Provide the (X, Y) coordinate of the cell's center where the given text is located.  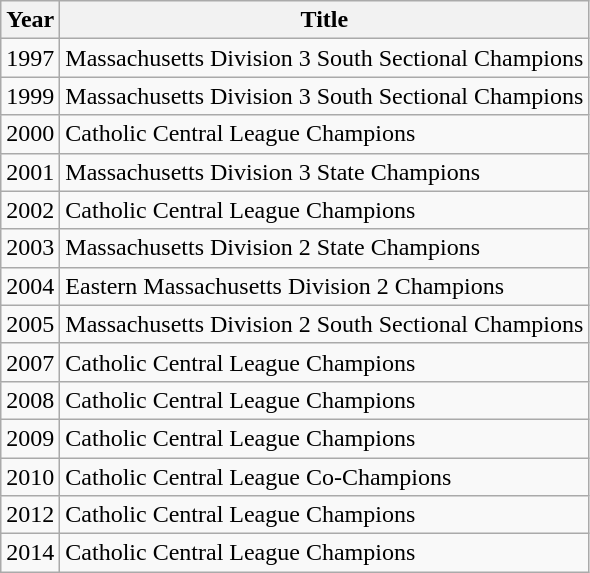
2012 (30, 515)
Massachusetts Division 2 State Champions (324, 248)
2014 (30, 553)
Massachusetts Division 3 State Champions (324, 172)
Catholic Central League Co-Champions (324, 477)
2004 (30, 286)
2000 (30, 134)
2002 (30, 210)
2008 (30, 400)
2009 (30, 438)
2003 (30, 248)
Title (324, 20)
2007 (30, 362)
Eastern Massachusetts Division 2 Champions (324, 286)
1999 (30, 96)
2010 (30, 477)
Year (30, 20)
2005 (30, 324)
Massachusetts Division 2 South Sectional Champions (324, 324)
2001 (30, 172)
1997 (30, 58)
